Capture the cell that displays the provided text and extract its (X, Y) central coordinate. 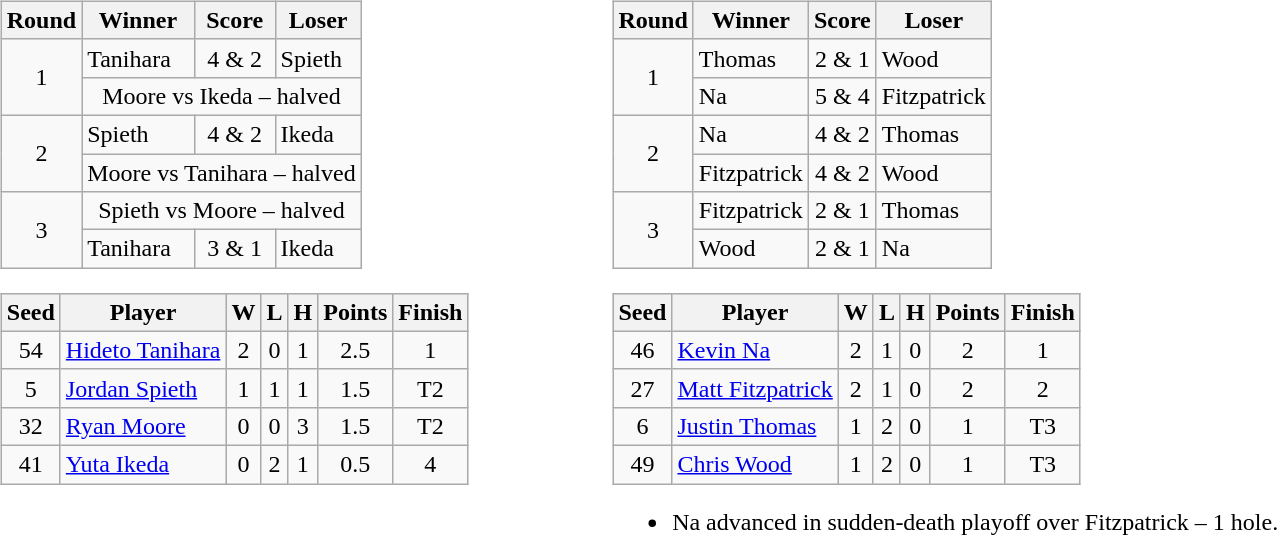
49 (642, 464)
Ryan Moore (143, 426)
54 (30, 350)
Spieth vs Moore – halved (222, 211)
6 (642, 426)
41 (30, 464)
27 (642, 388)
Chris Wood (755, 464)
5 (30, 388)
Moore vs Tanihara – halved (222, 173)
Kevin Na (755, 350)
Justin Thomas (755, 426)
0.5 (356, 464)
2.5 (356, 350)
3 & 1 (234, 249)
Hideto Tanihara (143, 350)
Yuta Ikeda (143, 464)
5 & 4 (842, 96)
4 (430, 464)
Matt Fitzpatrick (755, 388)
Jordan Spieth (143, 388)
Moore vs Ikeda – halved (222, 96)
46 (642, 350)
32 (30, 426)
